Scan for the cell matching the given text and deliver its [X, Y] coordinate at center. 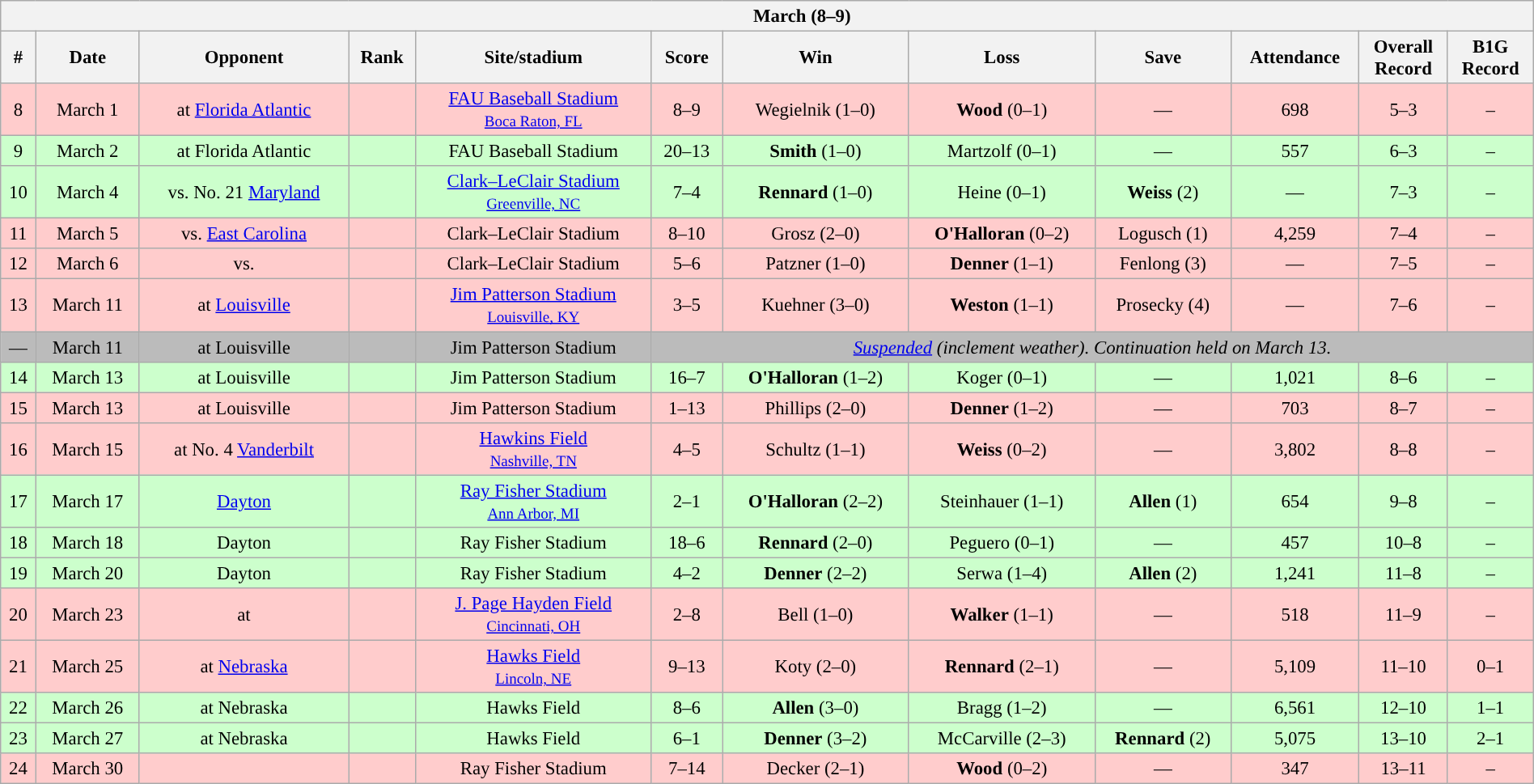
Score [687, 57]
Wood (0–1) [1002, 110]
March (8–9) [767, 16]
O'Halloran (0–2) [1002, 234]
10 [18, 193]
10–8 [1403, 542]
457 [1295, 542]
March 23 [87, 615]
Prosecky (4) [1163, 306]
12 [18, 264]
13–11 [1403, 769]
vs. No. 21 Maryland [244, 193]
Rennard (2) [1163, 738]
Smith (1–0) [816, 151]
March 25 [87, 667]
Site/stadium [534, 57]
8–10 [687, 234]
5,109 [1295, 667]
24 [18, 769]
Loss [1002, 57]
Grosz (2–0) [816, 234]
1,021 [1295, 377]
17 [18, 502]
22 [18, 708]
8–8 [1403, 448]
557 [1295, 151]
13 [18, 306]
6–3 [1403, 151]
5–6 [687, 264]
12–10 [1403, 708]
Denner (1–2) [1002, 408]
Bell (1–0) [816, 615]
1,241 [1295, 573]
5–3 [1403, 110]
3,802 [1295, 448]
Jim Patterson StadiumLouisville, KY [534, 306]
6,561 [1295, 708]
16–7 [687, 377]
Win [816, 57]
7–5 [1403, 264]
Allen (3–0) [816, 708]
20–13 [687, 151]
FAU Baseball Stadium [534, 151]
March 2 [87, 151]
Wood (0–2) [1002, 769]
vs. East Carolina [244, 234]
9–8 [1403, 502]
Rennard (1–0) [816, 193]
Hawks FieldLincoln, NE [534, 667]
Koty (2–0) [816, 667]
3–5 [687, 306]
9–13 [687, 667]
7–14 [687, 769]
703 [1295, 408]
Peguero (0–1) [1002, 542]
March 6 [87, 264]
8 [18, 110]
Patzner (1–0) [816, 264]
Kuehner (3–0) [816, 306]
518 [1295, 615]
March 26 [87, 708]
at No. 4 Vanderbilt [244, 448]
Walker (1–1) [1002, 615]
Denner (3–2) [816, 738]
Bragg (1–2) [1002, 708]
4–2 [687, 573]
4,259 [1295, 234]
Rank [382, 57]
Date [87, 57]
347 [1295, 769]
Logusch (1) [1163, 234]
21 [18, 667]
11–10 [1403, 667]
8–7 [1403, 408]
B1GRecord [1490, 57]
0–1 [1490, 667]
Rennard (2–0) [816, 542]
13–10 [1403, 738]
March 27 [87, 738]
at [244, 615]
O'Halloran (2–2) [816, 502]
15 [18, 408]
14 [18, 377]
7–3 [1403, 193]
Weston (1–1) [1002, 306]
Rennard (2–1) [1002, 667]
Hawkins FieldNashville, TN [534, 448]
Opponent [244, 57]
March 15 [87, 448]
vs. [244, 264]
March 20 [87, 573]
Weiss (0–2) [1002, 448]
Schultz (1–1) [816, 448]
Martzolf (0–1) [1002, 151]
Clark–LeClair StadiumGreenville, NC [534, 193]
March 5 [87, 234]
Denner (1–1) [1002, 264]
Koger (0–1) [1002, 377]
March 1 [87, 110]
18–6 [687, 542]
Decker (2–1) [816, 769]
Serwa (1–4) [1002, 573]
Denner (2–2) [816, 573]
Save [1163, 57]
Heine (0–1) [1002, 193]
# [18, 57]
16 [18, 448]
19 [18, 573]
Suspended (inclement weather). Continuation held on March 13. [1092, 347]
698 [1295, 110]
11–9 [1403, 615]
4–5 [687, 448]
9 [18, 151]
Steinhauer (1–1) [1002, 502]
March 4 [87, 193]
11–8 [1403, 573]
6–1 [687, 738]
Fenlong (3) [1163, 264]
March 17 [87, 502]
Attendance [1295, 57]
7–6 [1403, 306]
1–13 [687, 408]
March 30 [87, 769]
Wegielnik (1–0) [816, 110]
654 [1295, 502]
March 18 [87, 542]
2–8 [687, 615]
OverallRecord [1403, 57]
Allen (2) [1163, 573]
8–9 [687, 110]
23 [18, 738]
18 [18, 542]
FAU Baseball StadiumBoca Raton, FL [534, 110]
20 [18, 615]
5,075 [1295, 738]
McCarville (2–3) [1002, 738]
O'Halloran (1–2) [816, 377]
Phillips (2–0) [816, 408]
J. Page Hayden FieldCincinnati, OH [534, 615]
Allen (1) [1163, 502]
11 [18, 234]
Ray Fisher StadiumAnn Arbor, MI [534, 502]
1–1 [1490, 708]
Weiss (2) [1163, 193]
